Identify which cell holds the provided text, then report its (x, y) central coordinate. 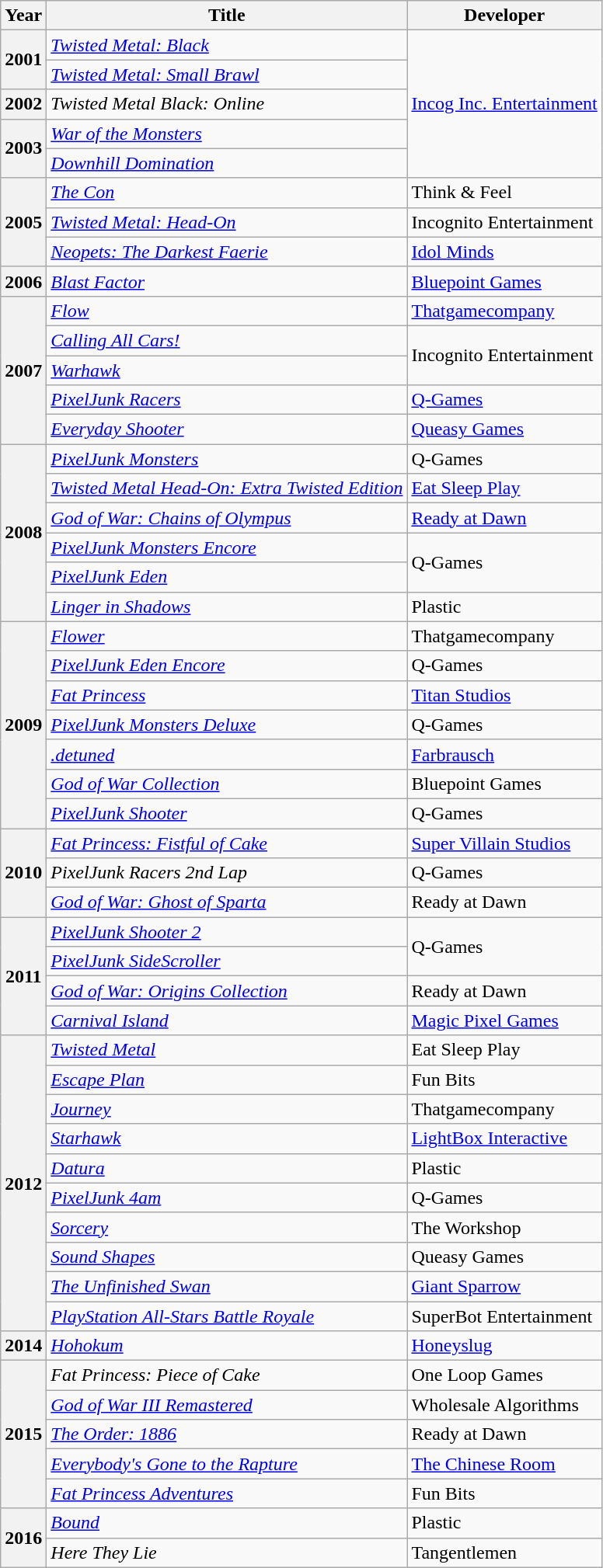
PixelJunk Monsters Encore (227, 548)
Starhawk (227, 1139)
Twisted Metal: Small Brawl (227, 75)
PixelJunk Racers (227, 400)
One Loop Games (504, 1375)
Escape Plan (227, 1080)
Idol Minds (504, 252)
Warhawk (227, 370)
Titan Studios (504, 695)
Journey (227, 1109)
Twisted Metal: Black (227, 45)
Fat Princess: Fistful of Cake (227, 843)
The Workshop (504, 1227)
Incog Inc. Entertainment (504, 104)
Here They Lie (227, 1552)
Flower (227, 636)
The Con (227, 193)
Datura (227, 1168)
God of War: Chains of Olympus (227, 518)
PixelJunk Shooter (227, 813)
2003 (23, 148)
Everyday Shooter (227, 429)
PixelJunk Eden Encore (227, 666)
The Order: 1886 (227, 1434)
PixelJunk Shooter 2 (227, 932)
Developer (504, 16)
Hohokum (227, 1346)
Linger in Shadows (227, 607)
Think & Feel (504, 193)
2015 (23, 1434)
Downhill Domination (227, 163)
2007 (23, 370)
Neopets: The Darkest Faerie (227, 252)
Super Villain Studios (504, 843)
Carnival Island (227, 1020)
Magic Pixel Games (504, 1020)
Fat Princess Adventures (227, 1493)
Twisted Metal: Head-On (227, 222)
Fat Princess: Piece of Cake (227, 1375)
2005 (23, 222)
PixelJunk SideScroller (227, 961)
Bound (227, 1523)
The Unfinished Swan (227, 1286)
2002 (23, 104)
Wholesale Algorithms (504, 1405)
2009 (23, 725)
2006 (23, 281)
2008 (23, 533)
PixelJunk Monsters (227, 459)
2010 (23, 872)
PixelJunk Monsters Deluxe (227, 725)
Year (23, 16)
2016 (23, 1538)
Twisted Metal Black: Online (227, 104)
LightBox Interactive (504, 1139)
2001 (23, 60)
PixelJunk 4am (227, 1198)
Everybody's Gone to the Rapture (227, 1464)
Farbrausch (504, 754)
Flow (227, 311)
2011 (23, 976)
Blast Factor (227, 281)
God of War: Ghost of Sparta (227, 902)
The Chinese Room (504, 1464)
SuperBot Entertainment (504, 1316)
2012 (23, 1184)
God of War: Origins Collection (227, 991)
God of War Collection (227, 784)
Calling All Cars! (227, 340)
.detuned (227, 754)
Giant Sparrow (504, 1286)
Twisted Metal Head-On: Extra Twisted Edition (227, 488)
2014 (23, 1346)
PlayStation All-Stars Battle Royale (227, 1316)
PixelJunk Eden (227, 577)
PixelJunk Racers 2nd Lap (227, 873)
Twisted Metal (227, 1050)
God of War III Remastered (227, 1405)
Title (227, 16)
Sorcery (227, 1227)
Fat Princess (227, 695)
Tangentlemen (504, 1552)
Honeyslug (504, 1346)
Sound Shapes (227, 1257)
War of the Monsters (227, 134)
